Pinpoint the cell where the given text exists, returning its (x, y) midpoint coordinate. 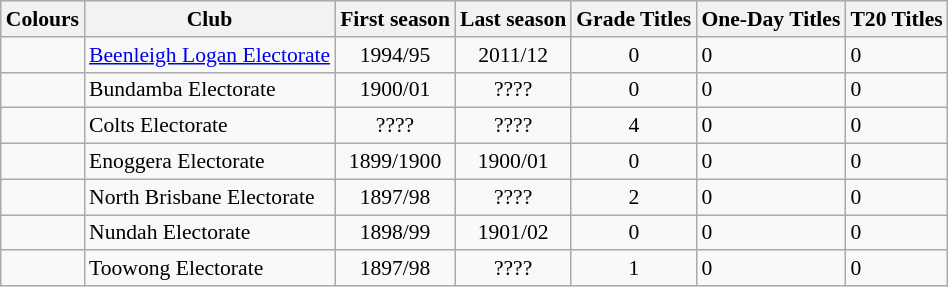
Enoggera Electorate (210, 162)
One-Day Titles (770, 19)
Last season (513, 19)
1994/95 (395, 55)
1898/99 (395, 233)
1901/02 (513, 233)
Nundah Electorate (210, 233)
North Brisbane Electorate (210, 197)
4 (634, 126)
2011/12 (513, 55)
Beenleigh Logan Electorate (210, 55)
Colours (42, 19)
Grade Titles (634, 19)
Toowong Electorate (210, 269)
First season (395, 19)
1 (634, 269)
Bundamba Electorate (210, 90)
2 (634, 197)
Club (210, 19)
Colts Electorate (210, 126)
1899/1900 (395, 162)
T20 Titles (896, 19)
